Return the [x, y] coordinate for the center point of the cell that contains the specified text.  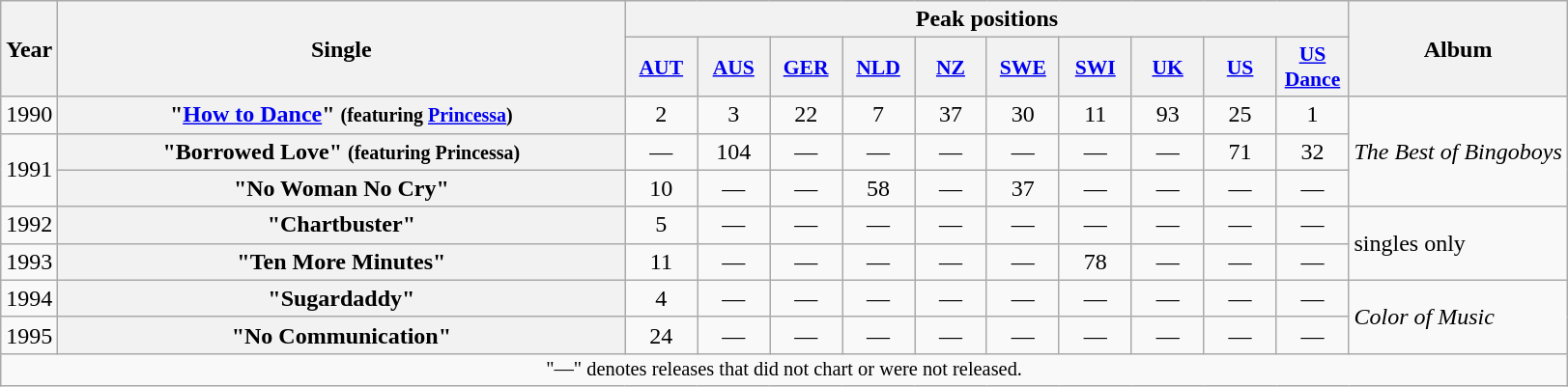
1 [1312, 115]
25 [1240, 115]
Single [342, 48]
71 [1240, 152]
2 [661, 115]
"Chartbuster" [342, 225]
1994 [29, 298]
SWI [1096, 68]
22 [806, 115]
NZ [951, 68]
singles only [1458, 243]
24 [661, 335]
3 [734, 115]
30 [1022, 115]
US Dance [1312, 68]
"How to Dance" (featuring Princessa) [342, 115]
UK [1167, 68]
The Best of Bingoboys [1458, 152]
AUS [734, 68]
4 [661, 298]
NLD [879, 68]
5 [661, 225]
10 [661, 188]
104 [734, 152]
"—" denotes releases that did not chart or were not released. [784, 370]
Album [1458, 48]
"Borrowed Love" (featuring Princessa) [342, 152]
SWE [1022, 68]
"No Woman No Cry" [342, 188]
"Sugardaddy" [342, 298]
"No Communication" [342, 335]
GER [806, 68]
1991 [29, 170]
1992 [29, 225]
Color of Music [1458, 317]
7 [879, 115]
78 [1096, 262]
58 [879, 188]
1995 [29, 335]
93 [1167, 115]
Peak positions [987, 19]
US [1240, 68]
Year [29, 48]
1993 [29, 262]
32 [1312, 152]
"Ten More Minutes" [342, 262]
AUT [661, 68]
1990 [29, 115]
